For the text-containing cell, return its midpoint in (X, Y) coordinate format. 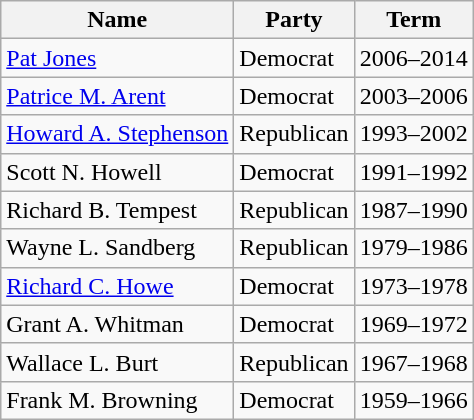
Grant A. Whitman (118, 324)
1969–1972 (414, 324)
1959–1966 (414, 400)
Party (294, 20)
1991–1992 (414, 172)
Richard C. Howe (118, 286)
1987–1990 (414, 210)
Wallace L. Burt (118, 362)
1973–1978 (414, 286)
Howard A. Stephenson (118, 134)
2003–2006 (414, 96)
Name (118, 20)
Frank M. Browning (118, 400)
1979–1986 (414, 248)
Wayne L. Sandberg (118, 248)
Patrice M. Arent (118, 96)
Scott N. Howell (118, 172)
Pat Jones (118, 58)
Richard B. Tempest (118, 210)
1967–1968 (414, 362)
Term (414, 20)
2006–2014 (414, 58)
1993–2002 (414, 134)
